Return the (x, y) coordinate for the center point of the cell that contains the specified text.  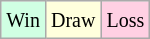
Win (24, 20)
Draw (72, 20)
Loss (126, 20)
